Scan for the cell matching the given text and deliver its [x, y] coordinate at center. 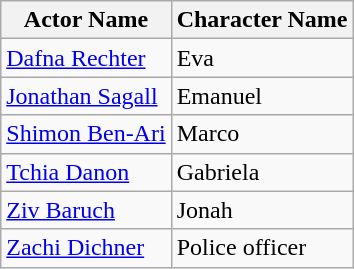
Jonathan Sagall [86, 96]
Shimon Ben-Ari [86, 134]
Tchia Danon [86, 172]
Jonah [262, 210]
Actor Name [86, 20]
Dafna Rechter [86, 58]
Gabriela [262, 172]
Eva [262, 58]
Police officer [262, 248]
Marco [262, 134]
Ziv Baruch [86, 210]
Emanuel [262, 96]
Zachi Dichner [86, 248]
Character Name [262, 20]
